Search for the cell housing the specified text and yield its [X, Y] center coordinate. 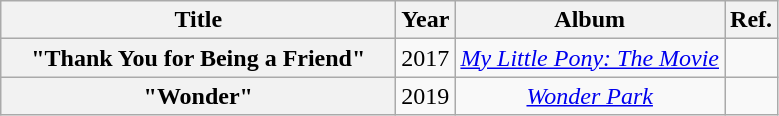
"Thank You for Being a Friend" [198, 58]
Title [198, 20]
Year [426, 20]
Wonder Park [590, 96]
My Little Pony: The Movie [590, 58]
2019 [426, 96]
"Wonder" [198, 96]
Ref. [752, 20]
Album [590, 20]
2017 [426, 58]
